Extract the [x, y] coordinate from the center of the cell holding the provided text.  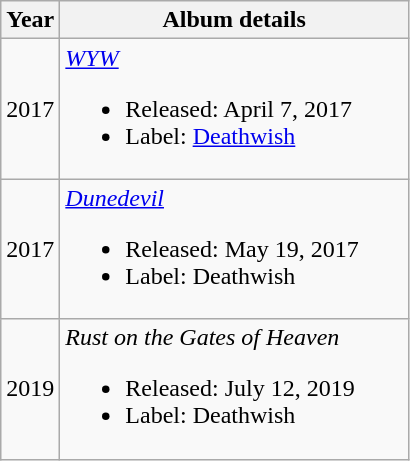
Rust on the Gates of HeavenReleased: July 12, 2019Label: Deathwish [234, 389]
Year [30, 20]
WYWReleased: April 7, 2017Label: Deathwish [234, 109]
DunedevilReleased: May 19, 2017Label: Deathwish [234, 249]
2019 [30, 389]
Album details [234, 20]
